Detect which cell encompasses the target text, then output its (x, y) center coordinate. 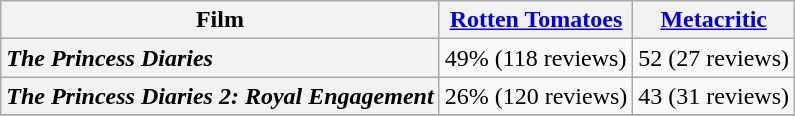
52 (27 reviews) (714, 58)
The Princess Diaries (220, 58)
Metacritic (714, 20)
The Princess Diaries 2: Royal Engagement (220, 96)
26% (120 reviews) (536, 96)
43 (31 reviews) (714, 96)
Film (220, 20)
49% (118 reviews) (536, 58)
Rotten Tomatoes (536, 20)
